Determine the [x, y] coordinate at the center of the cell enclosing the given text.  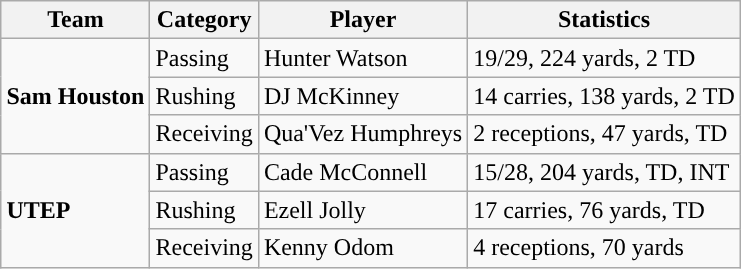
2 receptions, 47 yards, TD [604, 134]
UTEP [76, 210]
Kenny Odom [362, 248]
Hunter Watson [362, 58]
Qua'Vez Humphreys [362, 134]
DJ McKinney [362, 96]
19/29, 224 yards, 2 TD [604, 58]
Ezell Jolly [362, 210]
Player [362, 20]
15/28, 204 yards, TD, INT [604, 172]
Category [204, 20]
Sam Houston [76, 96]
Cade McConnell [362, 172]
17 carries, 76 yards, TD [604, 210]
Team [76, 20]
4 receptions, 70 yards [604, 248]
Statistics [604, 20]
14 carries, 138 yards, 2 TD [604, 96]
